Pinpoint the cell where the given text exists, returning its [x, y] midpoint coordinate. 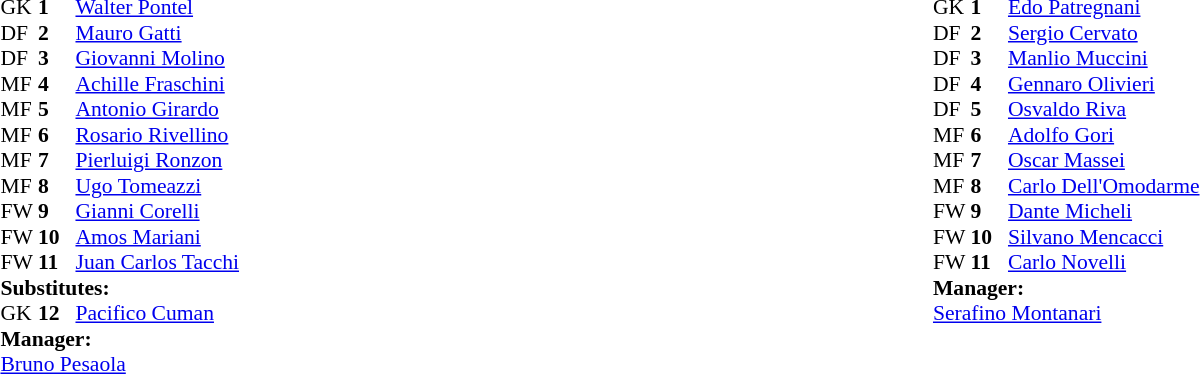
Serafino Montanari [1066, 313]
Rosario Rivellino [157, 135]
Pacifico Cuman [157, 313]
Substitutes: [120, 288]
Silvano Mencacci [1104, 237]
Osvaldo Riva [1104, 109]
Gennaro Olivieri [1104, 84]
Antonio Girardo [157, 109]
Dante Micheli [1104, 211]
Pierluigi Ronzon [157, 161]
Gianni Corelli [157, 211]
Sergio Cervato [1104, 33]
12 [57, 313]
GK [19, 313]
Carlo Novelli [1104, 263]
Mauro Gatti [157, 33]
Manlio Muccini [1104, 59]
Achille Fraschini [157, 84]
Giovanni Molino [157, 59]
Oscar Massei [1104, 161]
Adolfo Gori [1104, 135]
Amos Mariani [157, 237]
Juan Carlos Tacchi [157, 263]
Carlo Dell'Omodarme [1104, 186]
Ugo Tomeazzi [157, 186]
